Return the (x, y) coordinate for the center point of the cell that contains the specified text.  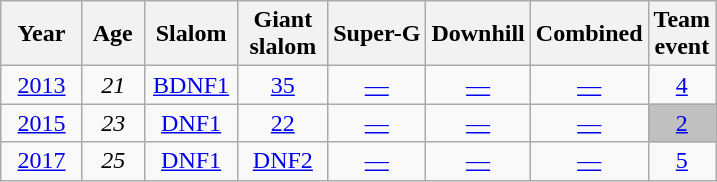
Combined (589, 34)
Age (113, 34)
Slalom (191, 34)
21 (113, 85)
35 (283, 85)
2 (682, 123)
25 (113, 161)
Downhill (478, 34)
Year (42, 34)
4 (682, 85)
2017 (42, 161)
23 (113, 123)
BDNF1 (191, 85)
Teamevent (682, 34)
22 (283, 123)
DNF2 (283, 161)
5 (682, 161)
2013 (42, 85)
Super-G (377, 34)
Giant slalom (283, 34)
2015 (42, 123)
